Capture the cell that displays the provided text and extract its [x, y] central coordinate. 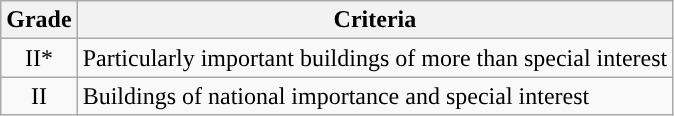
Buildings of national importance and special interest [375, 96]
II [39, 96]
Criteria [375, 20]
II* [39, 58]
Particularly important buildings of more than special interest [375, 58]
Grade [39, 20]
